For the text-containing cell, return its midpoint in [X, Y] coordinate format. 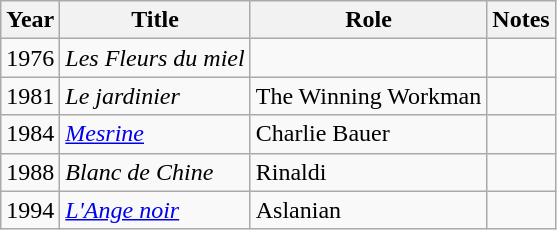
Notes [521, 20]
Aslanian [368, 210]
Role [368, 20]
1988 [30, 172]
L'Ange noir [155, 210]
The Winning Workman [368, 96]
Charlie Bauer [368, 134]
1981 [30, 96]
Title [155, 20]
Mesrine [155, 134]
Les Fleurs du miel [155, 58]
Rinaldi [368, 172]
Blanc de Chine [155, 172]
Le jardinier [155, 96]
1984 [30, 134]
Year [30, 20]
1976 [30, 58]
1994 [30, 210]
